Output the (x, y) coordinate of the center of the cell containing the given text.  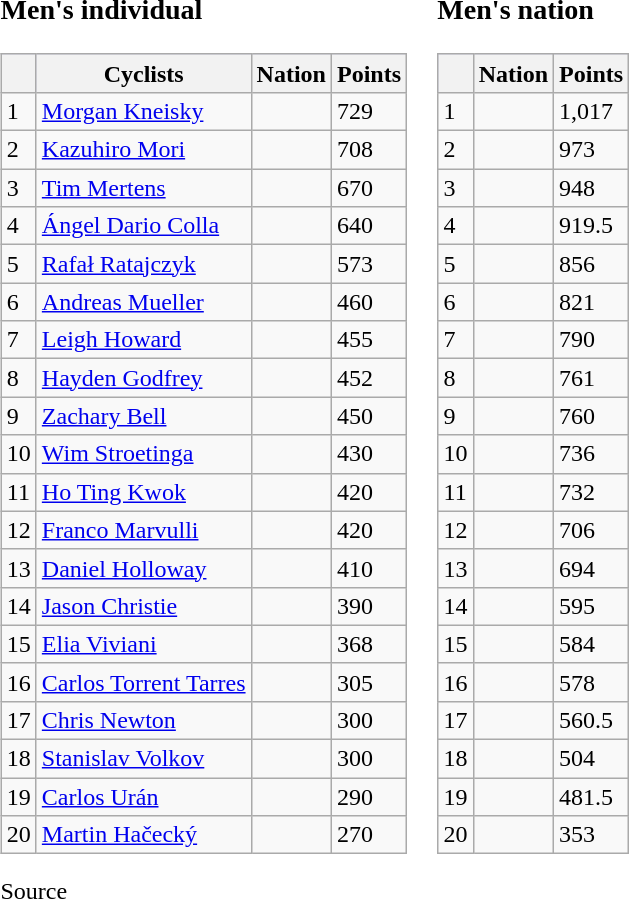
Ángel Dario Colla (144, 226)
1,017 (592, 111)
Carlos Torrent Tarres (144, 682)
Rafał Ratajczyk (144, 264)
Cyclists (144, 73)
584 (592, 644)
856 (592, 264)
Daniel Holloway (144, 568)
706 (592, 530)
Leigh Howard (144, 340)
790 (592, 340)
821 (592, 302)
Chris Newton (144, 720)
305 (368, 682)
Zachary Bell (144, 416)
430 (368, 454)
390 (368, 606)
450 (368, 416)
455 (368, 340)
578 (592, 682)
595 (592, 606)
Jason Christie (144, 606)
410 (368, 568)
Franco Marvulli (144, 530)
760 (592, 416)
Elia Viviani (144, 644)
573 (368, 264)
Martin Hačecký (144, 835)
948 (592, 188)
560.5 (592, 720)
452 (368, 378)
729 (368, 111)
Carlos Urán (144, 797)
694 (592, 568)
Kazuhiro Mori (144, 150)
732 (592, 492)
290 (368, 797)
270 (368, 835)
Ho Ting Kwok (144, 492)
Hayden Godfrey (144, 378)
Stanislav Volkov (144, 759)
504 (592, 759)
460 (368, 302)
919.5 (592, 226)
761 (592, 378)
Tim Mertens (144, 188)
708 (368, 150)
Andreas Mueller (144, 302)
736 (592, 454)
973 (592, 150)
481.5 (592, 797)
Morgan Kneisky (144, 111)
353 (592, 835)
640 (368, 226)
Wim Stroetinga (144, 454)
368 (368, 644)
670 (368, 188)
